Find where the given text appears and provide that cell's center as (X, Y) coordinate. 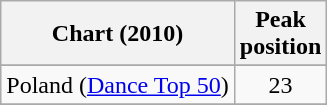
23 (280, 85)
Peakposition (280, 34)
Poland (Dance Top 50) (118, 85)
Chart (2010) (118, 34)
